Extract the (X, Y) coordinate from the center of the cell holding the provided text.  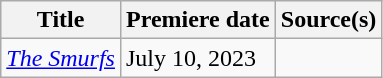
Title (61, 20)
Source(s) (328, 20)
July 10, 2023 (198, 58)
Premiere date (198, 20)
The Smurfs (61, 58)
